Search for the cell housing the specified text and yield its (X, Y) center coordinate. 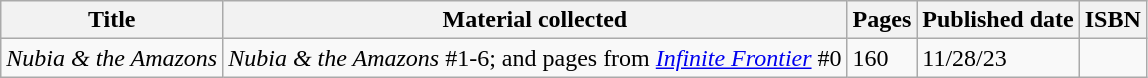
Nubia & the Amazons #1-6; and pages from Infinite Frontier #0 (535, 58)
160 (882, 58)
Material collected (535, 20)
ISBN (1112, 20)
Pages (882, 20)
Nubia & the Amazons (112, 58)
Published date (998, 20)
Title (112, 20)
11/28/23 (998, 58)
